Return the [x, y] coordinate for the center point of the cell that contains the specified text.  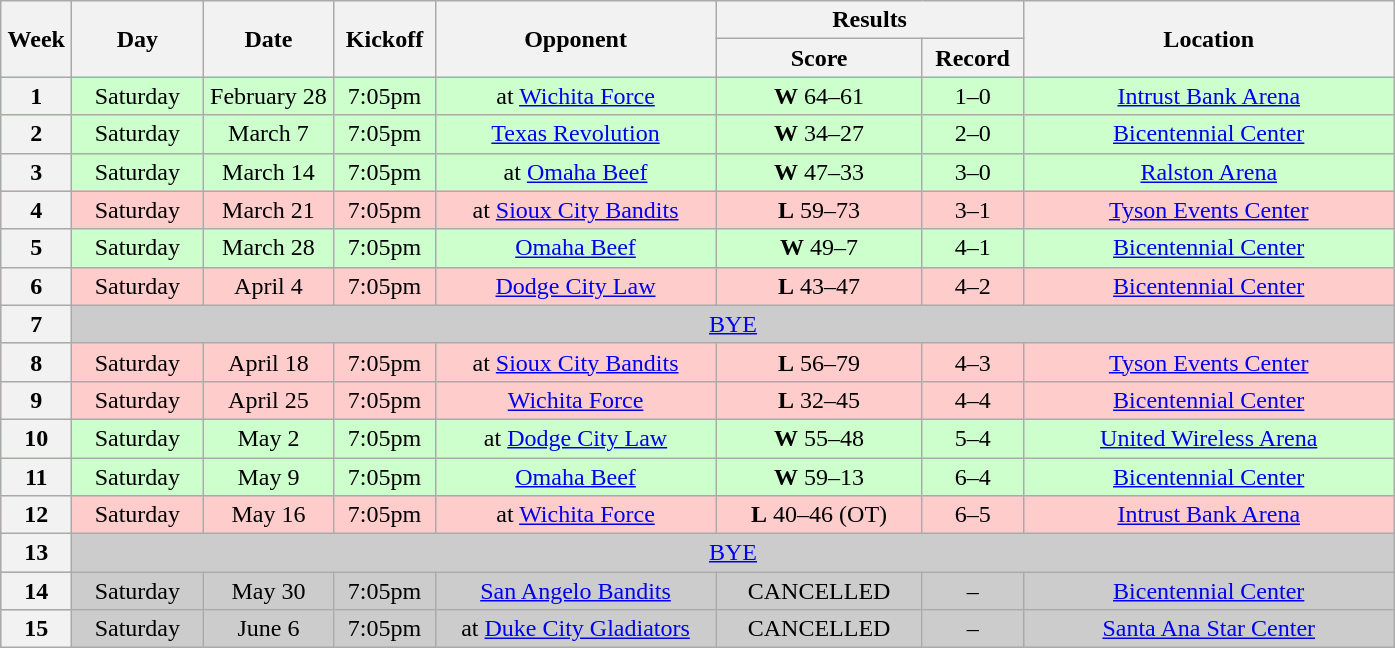
L 40–46 (OT) [819, 515]
March 7 [268, 134]
May 9 [268, 477]
Opponent [576, 39]
4–1 [972, 248]
L 43–47 [819, 286]
13 [36, 553]
7 [36, 324]
March 28 [268, 248]
Score [819, 58]
1 [36, 96]
May 16 [268, 515]
3–0 [972, 172]
W 49–7 [819, 248]
5 [36, 248]
L 56–79 [819, 362]
at Dodge City Law [576, 438]
15 [36, 629]
February 28 [268, 96]
2–0 [972, 134]
6–4 [972, 477]
at Duke City Gladiators [576, 629]
June 6 [268, 629]
Date [268, 39]
12 [36, 515]
9 [36, 400]
L 59–73 [819, 210]
11 [36, 477]
4 [36, 210]
Day [138, 39]
5–4 [972, 438]
Kickoff [384, 39]
March 21 [268, 210]
Week [36, 39]
Santa Ana Star Center [1208, 629]
Texas Revolution [576, 134]
2 [36, 134]
4–2 [972, 286]
April 4 [268, 286]
W 47–33 [819, 172]
14 [36, 591]
Ralston Arena [1208, 172]
W 55–48 [819, 438]
6 [36, 286]
3–1 [972, 210]
Wichita Force [576, 400]
San Angelo Bandits [576, 591]
April 18 [268, 362]
3 [36, 172]
8 [36, 362]
10 [36, 438]
March 14 [268, 172]
W 64–61 [819, 96]
4–3 [972, 362]
6–5 [972, 515]
Location [1208, 39]
April 25 [268, 400]
May 2 [268, 438]
4–4 [972, 400]
at Omaha Beef [576, 172]
L 32–45 [819, 400]
1–0 [972, 96]
United Wireless Arena [1208, 438]
May 30 [268, 591]
W 59–13 [819, 477]
Results [870, 20]
Record [972, 58]
Dodge City Law [576, 286]
W 34–27 [819, 134]
